Determine the (X, Y) coordinate at the center of the cell enclosing the given text.  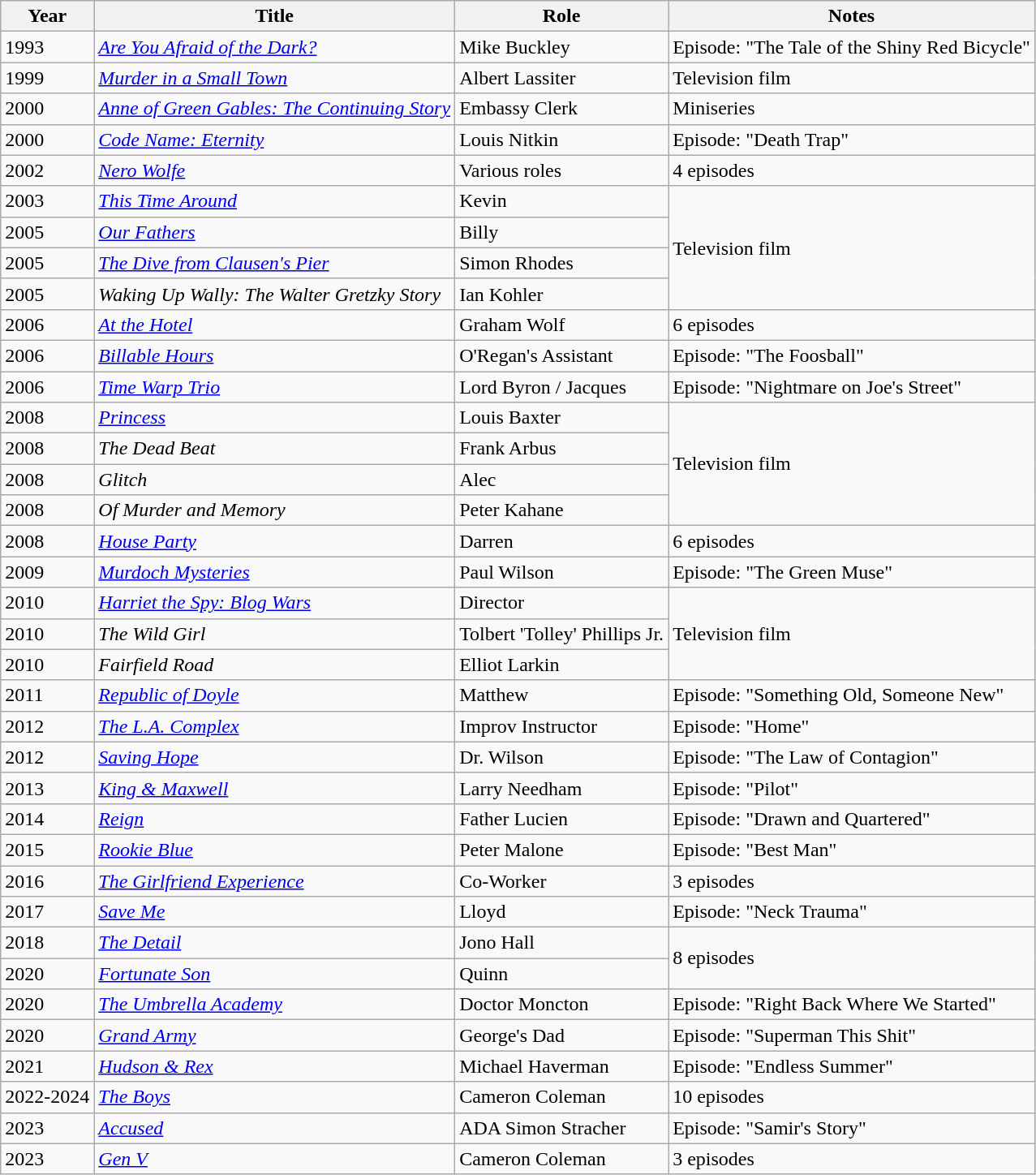
Father Lucien (561, 819)
Alec (561, 480)
Doctor Moncton (561, 1005)
2002 (47, 170)
The Boys (274, 1097)
Fairfield Road (274, 665)
2011 (47, 695)
Embassy Clerk (561, 109)
10 episodes (852, 1097)
Improv Instructor (561, 726)
Billable Hours (274, 355)
The Detail (274, 943)
Notes (852, 16)
Episode: "The Law of Contagion" (852, 757)
King & Maxwell (274, 788)
Billy (561, 232)
Mike Buckley (561, 47)
Harriet the Spy: Blog Wars (274, 603)
Larry Needham (561, 788)
Murdoch Mysteries (274, 572)
Louis Nitkin (561, 140)
Peter Kahane (561, 510)
Episode: "Death Trap" (852, 140)
Our Fathers (274, 232)
The Girlfriend Experience (274, 880)
Episode: "Home" (852, 726)
Year (47, 16)
8 episodes (852, 958)
Episode: "Best Man" (852, 850)
2018 (47, 943)
Louis Baxter (561, 418)
Episode: "The Green Muse" (852, 572)
The Umbrella Academy (274, 1005)
Simon Rhodes (561, 263)
Kevin (561, 201)
Episode: "Drawn and Quartered" (852, 819)
Episode: "Right Back Where We Started" (852, 1005)
Episode: "Something Old, Someone New" (852, 695)
Matthew (561, 695)
Elliot Larkin (561, 665)
ADA Simon Stracher (561, 1128)
Hudson & Rex (274, 1066)
Episode: "Samir's Story" (852, 1128)
1993 (47, 47)
Murder in a Small Town (274, 78)
George's Dad (561, 1035)
Save Me (274, 912)
Glitch (274, 480)
Fortunate Son (274, 974)
Are You Afraid of the Dark? (274, 47)
Anne of Green Gables: The Continuing Story (274, 109)
Role (561, 16)
Saving Hope (274, 757)
At the Hotel (274, 325)
Nero Wolfe (274, 170)
2014 (47, 819)
Episode: "Superman This Shit" (852, 1035)
2021 (47, 1066)
Director (561, 603)
1999 (47, 78)
Michael Haverman (561, 1066)
Lloyd (561, 912)
Peter Malone (561, 850)
O'Regan's Assistant (561, 355)
The Dive from Clausen's Pier (274, 263)
Various roles (561, 170)
This Time Around (274, 201)
Graham Wolf (561, 325)
2013 (47, 788)
Princess (274, 418)
Code Name: Eternity (274, 140)
Episode: "The Foosball" (852, 355)
Darren (561, 541)
Dr. Wilson (561, 757)
4 episodes (852, 170)
Paul Wilson (561, 572)
Jono Hall (561, 943)
Accused (274, 1128)
Episode: "Endless Summer" (852, 1066)
The Dead Beat (274, 449)
Lord Byron / Jacques (561, 387)
Quinn (561, 974)
2015 (47, 850)
Episode: "Neck Trauma" (852, 912)
Frank Arbus (561, 449)
Republic of Doyle (274, 695)
Gen V (274, 1159)
The L.A. Complex (274, 726)
Of Murder and Memory (274, 510)
2017 (47, 912)
Episode: "Pilot" (852, 788)
Episode: "Nightmare on Joe's Street" (852, 387)
2003 (47, 201)
The Wild Girl (274, 634)
Ian Kohler (561, 294)
House Party (274, 541)
Albert Lassiter (561, 78)
2022-2024 (47, 1097)
Episode: "The Tale of the Shiny Red Bicycle" (852, 47)
Reign (274, 819)
Waking Up Wally: The Walter Gretzky Story (274, 294)
Co-Worker (561, 880)
Rookie Blue (274, 850)
Title (274, 16)
Time Warp Trio (274, 387)
2009 (47, 572)
2016 (47, 880)
Miniseries (852, 109)
Grand Army (274, 1035)
Tolbert 'Tolley' Phillips Jr. (561, 634)
